Return the (X, Y) coordinate for the center point of the cell that contains the specified text.  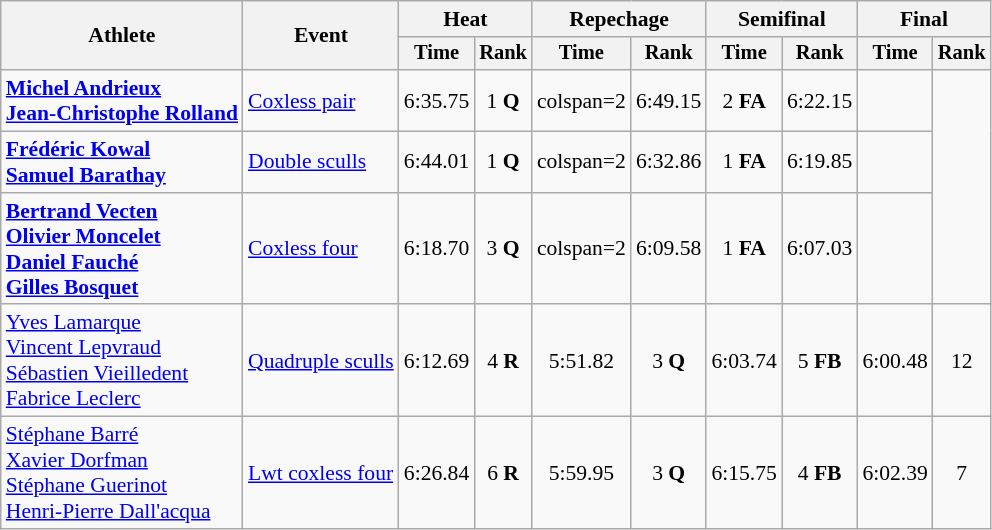
4 FB (820, 473)
Double sculls (321, 162)
6:22.15 (820, 100)
6:32.86 (668, 162)
6:07.03 (820, 249)
6:00.48 (894, 361)
Bertrand VectenOlivier MonceletDaniel FauchéGilles Bosquet (122, 249)
Yves LamarqueVincent LepvraudSébastien VieilledentFabrice Leclerc (122, 361)
6 R (503, 473)
4 R (503, 361)
Repechage (620, 19)
6:02.39 (894, 473)
5 FB (820, 361)
6:49.15 (668, 100)
6:26.84 (436, 473)
Event (321, 36)
5:51.82 (582, 361)
Semifinal (782, 19)
12 (962, 361)
6:18.70 (436, 249)
6:44.01 (436, 162)
2 FA (744, 100)
6:09.58 (668, 249)
Athlete (122, 36)
7 (962, 473)
5:59.95 (582, 473)
6:15.75 (744, 473)
6:12.69 (436, 361)
Lwt coxless four (321, 473)
Coxless pair (321, 100)
6:35.75 (436, 100)
Stéphane BarréXavier DorfmanStéphane GuerinotHenri-Pierre Dall'acqua (122, 473)
6:03.74 (744, 361)
Coxless four (321, 249)
Frédéric KowalSamuel Barathay (122, 162)
Quadruple sculls (321, 361)
Heat (466, 19)
6:19.85 (820, 162)
Michel AndrieuxJean-Christophe Rolland (122, 100)
Final (924, 19)
